Extract the (x, y) coordinate from the center of the cell holding the provided text.  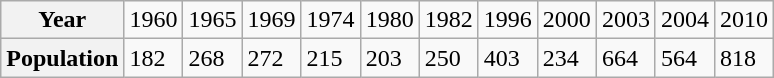
2003 (626, 20)
818 (744, 58)
2010 (744, 20)
272 (272, 58)
234 (566, 58)
664 (626, 58)
250 (448, 58)
1965 (212, 20)
182 (154, 58)
564 (684, 58)
1974 (330, 20)
Population (62, 58)
403 (508, 58)
1969 (272, 20)
1960 (154, 20)
1996 (508, 20)
1980 (390, 20)
2000 (566, 20)
268 (212, 58)
215 (330, 58)
Year (62, 20)
203 (390, 58)
1982 (448, 20)
2004 (684, 20)
